Scan for the cell matching the given text and deliver its (X, Y) coordinate at center. 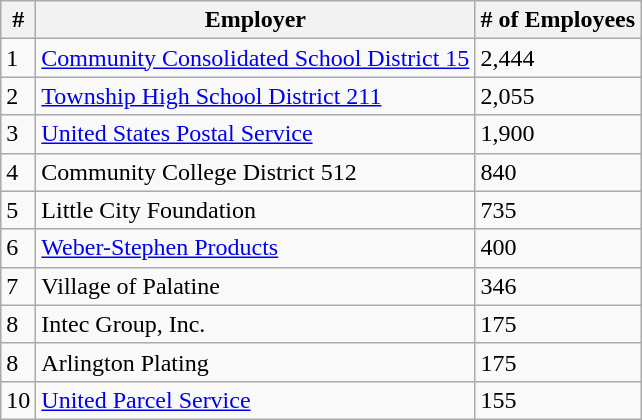
Intec Group, Inc. (256, 324)
Community Consolidated School District 15 (256, 58)
# (18, 20)
2 (18, 96)
2,444 (558, 58)
1 (18, 58)
5 (18, 210)
735 (558, 210)
400 (558, 248)
United States Postal Service (256, 134)
840 (558, 172)
Little City Foundation (256, 210)
# of Employees (558, 20)
Weber-Stephen Products (256, 248)
1,900 (558, 134)
Township High School District 211 (256, 96)
Community College District 512 (256, 172)
3 (18, 134)
Village of Palatine (256, 286)
155 (558, 400)
United Parcel Service (256, 400)
Employer (256, 20)
4 (18, 172)
2,055 (558, 96)
6 (18, 248)
7 (18, 286)
Arlington Plating (256, 362)
346 (558, 286)
10 (18, 400)
